Scan for the cell matching the given text and deliver its [x, y] coordinate at center. 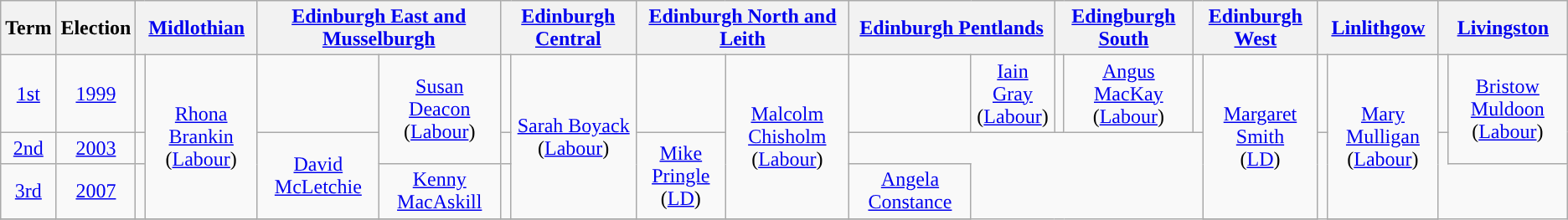
Sarah Boyack(Labour) [574, 137]
Election [95, 28]
Margaret Smith(LD) [1261, 137]
2007 [95, 191]
Edinburgh Central [568, 28]
Mary Mulligan(Labour) [1384, 137]
Edinburgh West [1255, 28]
Edinburgh Pentlands [952, 28]
Edingburgh South [1124, 28]
Mike Pringle(LD) [680, 176]
1999 [95, 94]
Iain Gray(Labour) [1012, 94]
Term [28, 28]
Midlothian [196, 28]
Susan Deacon(Labour) [439, 110]
2nd [28, 148]
Livingston [1503, 28]
Edinburgh North and Leith [742, 28]
3rd [28, 191]
Edinburgh East and Musselburgh [379, 28]
David McLetchie [318, 176]
Bristow Muldoon(Labour) [1508, 110]
Kenny MacAskill [439, 191]
Rhona Brankin(Labour) [201, 137]
Malcolm Chisholm(Labour) [787, 137]
Linlithgow [1378, 28]
2003 [95, 148]
Angus MacKay(Labour) [1128, 94]
Angela Constance [910, 191]
1st [28, 94]
